Output the [x, y] coordinate of the center of the cell containing the given text.  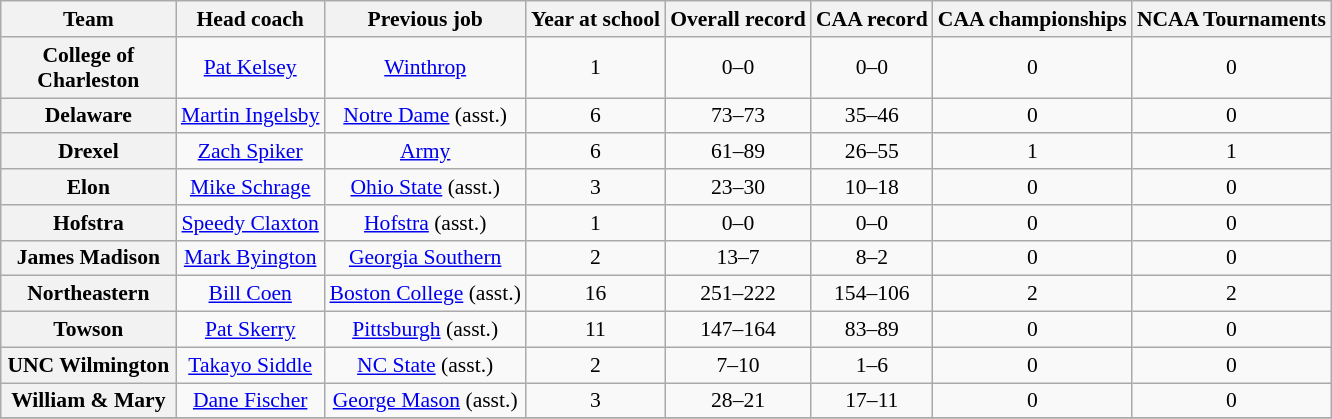
26–55 [872, 152]
George Mason (asst.) [424, 401]
William & Mary [88, 401]
Head coach [250, 19]
Speedy Claxton [250, 223]
16 [596, 294]
Mark Byington [250, 258]
Previous job [424, 19]
61–89 [738, 152]
Towson [88, 330]
UNC Wilmington [88, 365]
8–2 [872, 258]
1–6 [872, 365]
147–164 [738, 330]
Year at school [596, 19]
Bill Coen [250, 294]
Hofstra [88, 223]
28–21 [738, 401]
73–73 [738, 116]
NCAA Tournaments [1232, 19]
Martin Ingelsby [250, 116]
CAA championships [1032, 19]
Boston College (asst.) [424, 294]
7–10 [738, 365]
Notre Dame (asst.) [424, 116]
Pat Skerry [250, 330]
Winthrop [424, 68]
13–7 [738, 258]
CAA record [872, 19]
Pat Kelsey [250, 68]
10–18 [872, 187]
Drexel [88, 152]
James Madison [88, 258]
83–89 [872, 330]
251–222 [738, 294]
Dane Fischer [250, 401]
Overall record [738, 19]
11 [596, 330]
Takayo Siddle [250, 365]
Elon [88, 187]
NC State (asst.) [424, 365]
Pittsburgh (asst.) [424, 330]
Mike Schrage [250, 187]
17–11 [872, 401]
Northeastern [88, 294]
Zach Spiker [250, 152]
35–46 [872, 116]
Georgia Southern [424, 258]
Ohio State (asst.) [424, 187]
23–30 [738, 187]
Hofstra (asst.) [424, 223]
Team [88, 19]
Delaware [88, 116]
154–106 [872, 294]
College of Charleston [88, 68]
Army [424, 152]
